Locate the cell with the specified text and output its [X, Y] center coordinate. 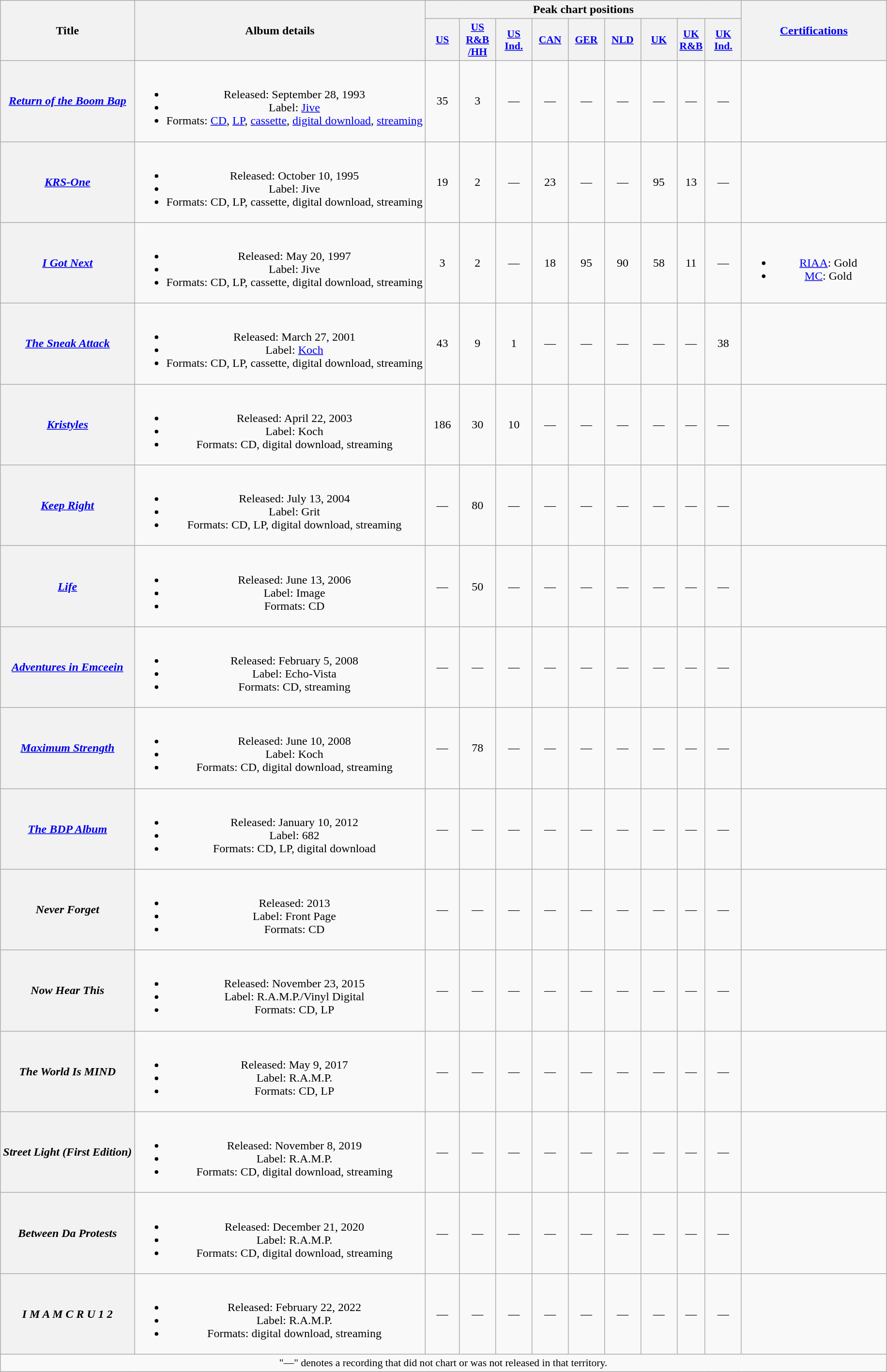
35 [443, 101]
Released: March 27, 2001Label: KochFormats: CD, LP, cassette, digital download, streaming [280, 344]
Released: January 10, 2012Label: 682Formats: CD, LP, digital download [280, 829]
Never Forget [68, 910]
Released: November 8, 2019Label: R.A.M.P.Formats: CD, digital download, streaming [280, 1152]
23 [550, 182]
13 [691, 182]
Kristyles [68, 425]
186 [443, 425]
Between Da Protests [68, 1233]
UK Ind. [723, 40]
43 [443, 344]
Released: May 9, 2017Label: R.A.M.P.Formats: CD, LP [280, 1071]
19 [443, 182]
Released: May 20, 1997Label: JiveFormats: CD, LP, cassette, digital download, streaming [280, 263]
Released: December 21, 2020Label: R.A.M.P.Formats: CD, digital download, streaming [280, 1233]
The Sneak Attack [68, 344]
Released: April 22, 2003Label: KochFormats: CD, digital download, streaming [280, 425]
Released: 2013Label: Front PageFormats: CD [280, 910]
Released: June 13, 2006Label: ImageFormats: CD [280, 587]
38 [723, 344]
Now Hear This [68, 990]
Released: February 22, 2022Label: R.A.M.P.Formats: digital download, streaming [280, 1313]
Peak chart positions [583, 10]
KRS-One [68, 182]
Released: February 5, 2008Label: Echo-VistaFormats: CD, streaming [280, 667]
1 [514, 344]
US [443, 40]
30 [477, 425]
Adventures in Emceein [68, 667]
90 [623, 263]
Released: June 10, 2008Label: KochFormats: CD, digital download, streaming [280, 748]
GER [587, 40]
Return of the Boom Bap [68, 101]
Released: July 13, 2004Label: GritFormats: CD, LP, digital download, streaming [280, 505]
80 [477, 505]
9 [477, 344]
USR&B/HH [477, 40]
Released: October 10, 1995Label: JiveFormats: CD, LP, cassette, digital download, streaming [280, 182]
Maximum Strength [68, 748]
Street Light (First Edition) [68, 1152]
"—" denotes a recording that did not chart or was not released in that territory. [443, 1363]
The BDP Album [68, 829]
UK [658, 40]
50 [477, 587]
11 [691, 263]
The World Is MIND [68, 1071]
Released: September 28, 1993Label: JiveFormats: CD, LP, cassette, digital download, streaming [280, 101]
I Got Next [68, 263]
Title [68, 31]
78 [477, 748]
Released: November 23, 2015Label: R.A.M.P./Vinyl DigitalFormats: CD, LP [280, 990]
10 [514, 425]
CAN [550, 40]
58 [658, 263]
RIAA: GoldMC: Gold [813, 263]
NLD [623, 40]
US Ind. [514, 40]
I M A M C R U 1 2 [68, 1313]
Keep Right [68, 505]
Life [68, 587]
18 [550, 263]
Album details [280, 31]
UKR&B [691, 40]
Certifications [813, 31]
